Provide the (x, y) coordinate of the cell's center where the given text is located.  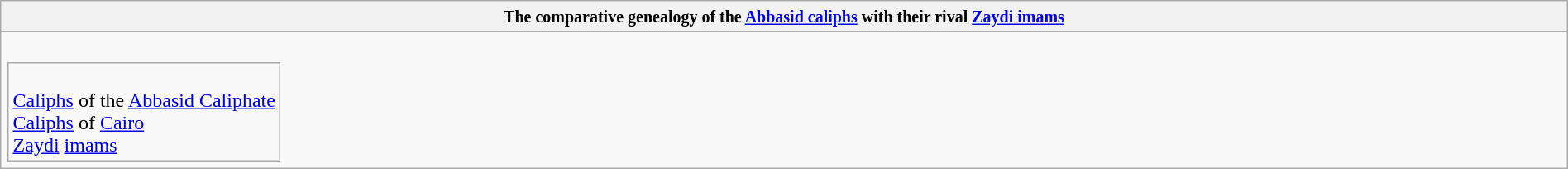
The comparative genealogy of the Abbasid caliphs with their rival Zaydi imams (784, 17)
